Extract the [X, Y] coordinate from the center of the cell holding the provided text.  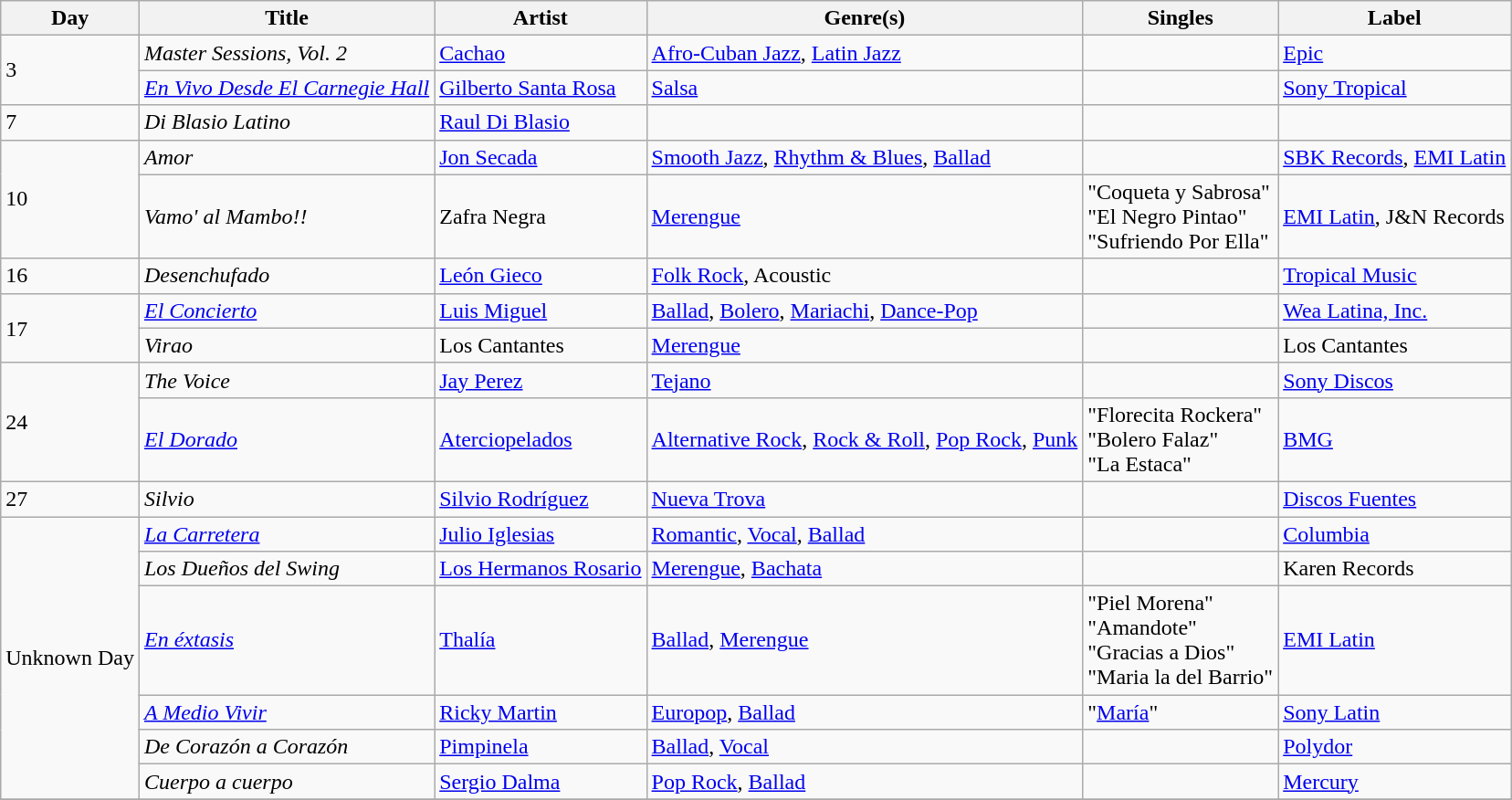
Ballad, Bolero, Mariachi, Dance-Pop [865, 311]
Romantic, Vocal, Ballad [865, 534]
Silvio [287, 499]
Sony Tropical [1395, 88]
Karen Records [1395, 569]
Afro-Cuban Jazz, Latin Jazz [865, 53]
Artist [541, 18]
Jay Perez [541, 380]
Desenchufado [287, 276]
León Gieco [541, 276]
"Coqueta y Sabrosa""El Negro Pintao""Sufriendo Por Ella" [1181, 216]
Merengue, Bachata [865, 569]
Title [287, 18]
Gilberto Santa Rosa [541, 88]
Amor [287, 157]
A Medio Vivir [287, 712]
EMI Latin [1395, 641]
Day [70, 18]
Ricky Martin [541, 712]
Jon Secada [541, 157]
Sony Discos [1395, 380]
Tropical Music [1395, 276]
Aterciopelados [541, 439]
Columbia [1395, 534]
Sergio Dalma [541, 782]
Di Blasio Latino [287, 122]
"María" [1181, 712]
Smooth Jazz, Rhythm & Blues, Ballad [865, 157]
27 [70, 499]
El Dorado [287, 439]
En Vivo Desde El Carnegie Hall [287, 88]
Silvio Rodríguez [541, 499]
Cachao [541, 53]
Ballad, Vocal [865, 747]
"Florecita Rockera""Bolero Falaz""La Estaca" [1181, 439]
EMI Latin, J&N Records [1395, 216]
Master Sessions, Vol. 2 [287, 53]
Luis Miguel [541, 311]
7 [70, 122]
Julio Iglesias [541, 534]
El Concierto [287, 311]
"Piel Morena""Amandote""Gracias a Dios""Maria la del Barrio" [1181, 641]
Los Hermanos Rosario [541, 569]
Los Dueños del Swing [287, 569]
Mercury [1395, 782]
De Corazón a Corazón [287, 747]
Europop, Ballad [865, 712]
Label [1395, 18]
Thalía [541, 641]
Wea Latina, Inc. [1395, 311]
Epic [1395, 53]
17 [70, 328]
Polydor [1395, 747]
Raul Di Blasio [541, 122]
En éxtasis [287, 641]
Nueva Trova [865, 499]
Salsa [865, 88]
The Voice [287, 380]
Vamo' al Mambo!! [287, 216]
Unknown Day [70, 658]
Tejano [865, 380]
BMG [1395, 439]
Singles [1181, 18]
Zafra Negra [541, 216]
Pop Rock, Ballad [865, 782]
24 [70, 422]
SBK Records, EMI Latin [1395, 157]
Folk Rock, Acoustic [865, 276]
Genre(s) [865, 18]
La Carretera [287, 534]
Discos Fuentes [1395, 499]
Virao [287, 345]
Sony Latin [1395, 712]
10 [70, 199]
Alternative Rock, Rock & Roll, Pop Rock, Punk [865, 439]
16 [70, 276]
Cuerpo a cuerpo [287, 782]
Pimpinela [541, 747]
3 [70, 70]
Ballad, Merengue [865, 641]
